Provide the [x, y] coordinate of the cell's center where the given text is located.  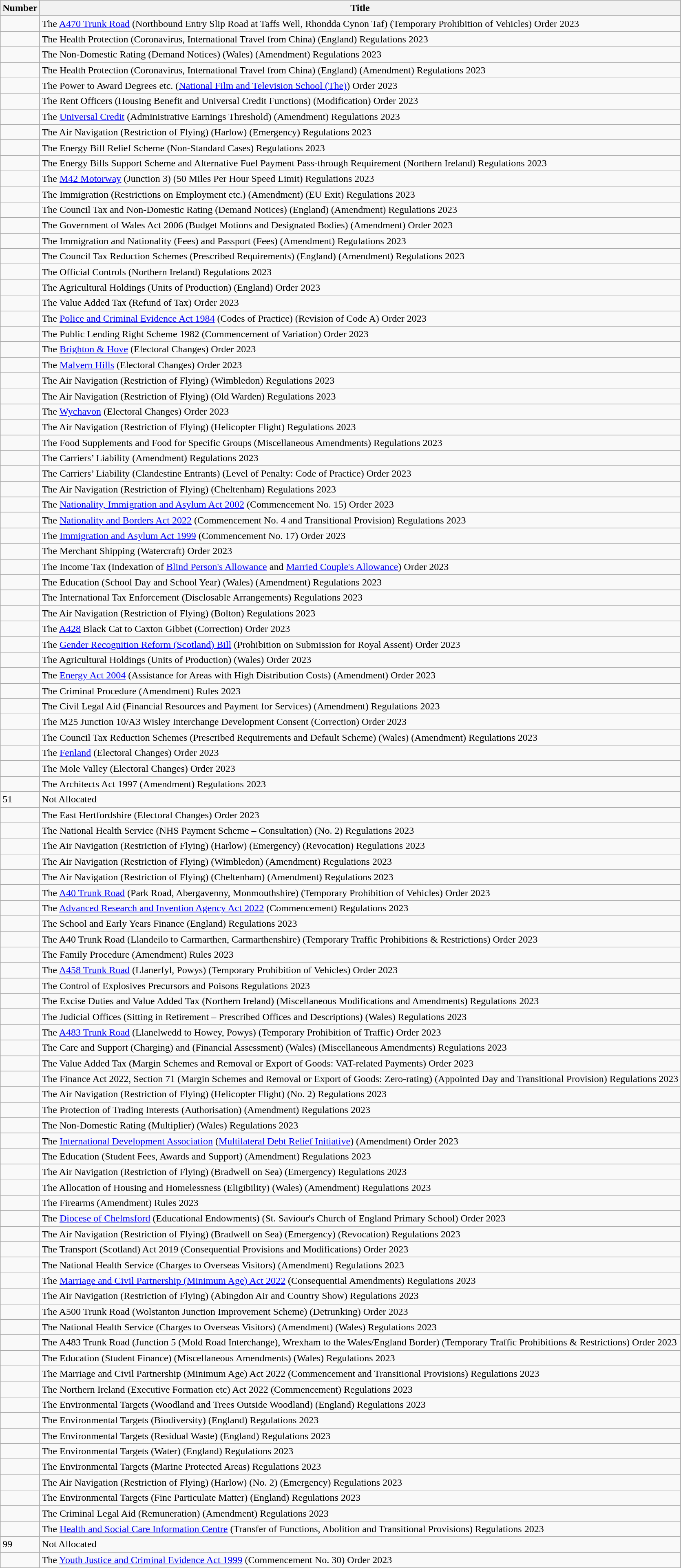
The Diocese of Chelmsford (Educational Endowments) (St. Saviour's Church of England Primary School) Order 2023 [360, 1219]
The Protection of Trading Interests (Authorisation) (Amendment) Regulations 2023 [360, 1110]
The Air Navigation (Restriction of Flying) (Wimbledon) (Amendment) Regulations 2023 [360, 861]
The Council Tax Reduction Schemes (Prescribed Requirements) (England) (Amendment) Regulations 2023 [360, 256]
The National Health Service (Charges to Overseas Visitors) (Amendment) (Wales) Regulations 2023 [360, 1327]
The Care and Support (Charging) and (Financial Assessment) (Wales) (Miscellaneous Amendments) Regulations 2023 [360, 1048]
The Air Navigation (Restriction of Flying) (Abingdon Air and Country Show) Regulations 2023 [360, 1296]
The Non-Domestic Rating (Demand Notices) (Wales) (Amendment) Regulations 2023 [360, 55]
The Rent Officers (Housing Benefit and Universal Credit Functions) (Modification) Order 2023 [360, 101]
The Criminal Procedure (Amendment) Rules 2023 [360, 691]
99 [20, 1544]
The Air Navigation (Restriction of Flying) (Harlow) (Emergency) (Revocation) Regulations 2023 [360, 846]
The National Health Service (Charges to Overseas Visitors) (Amendment) Regulations 2023 [360, 1265]
The Council Tax and Non-Domestic Rating (Demand Notices) (England) (Amendment) Regulations 2023 [360, 210]
The Control of Explosives Precursors and Poisons Regulations 2023 [360, 986]
The Malvern Hills (Electoral Changes) Order 2023 [360, 365]
The Firearms (Amendment) Rules 2023 [360, 1203]
The Immigration and Asylum Act 1999 (Commencement No. 17) Order 2023 [360, 536]
The A483 Trunk Road (Llanelwedd to Howey, Powys) (Temporary Prohibition of Traffic) Order 2023 [360, 1032]
The Council Tax Reduction Schemes (Prescribed Requirements and Default Scheme) (Wales) (Amendment) Regulations 2023 [360, 738]
The Income Tax (Indexation of Blind Person's Allowance and Married Couple's Allowance) Order 2023 [360, 567]
The Air Navigation (Restriction of Flying) (Harlow) (No. 2) (Emergency) Regulations 2023 [360, 1482]
The Judicial Offices (Sitting in Retirement – Prescribed Offices and Descriptions) (Wales) Regulations 2023 [360, 1017]
The Nationality, Immigration and Asylum Act 2002 (Commencement No. 15) Order 2023 [360, 505]
The Environmental Targets (Biodiversity) (England) Regulations 2023 [360, 1420]
The Environmental Targets (Marine Protected Areas) Regulations 2023 [360, 1467]
The Carriers’ Liability (Clandestine Entrants) (Level of Penalty: Code of Practice) Order 2023 [360, 474]
The Criminal Legal Aid (Remuneration) (Amendment) Regulations 2023 [360, 1513]
The Civil Legal Aid (Financial Resources and Payment for Services) (Amendment) Regulations 2023 [360, 707]
The A470 Trunk Road (Northbound Entry Slip Road at Taffs Well, Rhondda Cynon Taf) (Temporary Prohibition of Vehicles) Order 2023 [360, 24]
The National Health Service (NHS Payment Scheme – Consultation) (No. 2) Regulations 2023 [360, 830]
The Allocation of Housing and Homelessness (Eligibility) (Wales) (Amendment) Regulations 2023 [360, 1188]
The Education (School Day and School Year) (Wales) (Amendment) Regulations 2023 [360, 582]
The Food Supplements and Food for Specific Groups (Miscellaneous Amendments) Regulations 2023 [360, 442]
The Air Navigation (Restriction of Flying) (Helicopter Flight) Regulations 2023 [360, 427]
The Wychavon (Electoral Changes) Order 2023 [360, 411]
Number [20, 8]
The Value Added Tax (Refund of Tax) Order 2023 [360, 303]
The Environmental Targets (Water) (England) Regulations 2023 [360, 1451]
The Energy Bill Relief Scheme (Non-Standard Cases) Regulations 2023 [360, 148]
The East Hertfordshire (Electoral Changes) Order 2023 [360, 815]
The Power to Award Degrees etc. (National Film and Television School (The)) Order 2023 [360, 86]
The M25 Junction 10/A3 Wisley Interchange Development Consent (Correction) Order 2023 [360, 722]
The Transport (Scotland) Act 2019 (Consequential Provisions and Modifications) Order 2023 [360, 1250]
The A500 Trunk Road (Wolstanton Junction Improvement Scheme) (Detrunking) Order 2023 [360, 1312]
51 [20, 799]
The Air Navigation (Restriction of Flying) (Wimbledon) Regulations 2023 [360, 380]
The Merchant Shipping (Watercraft) Order 2023 [360, 551]
Title [360, 8]
The Non-Domestic Rating (Multiplier) (Wales) Regulations 2023 [360, 1125]
The Air Navigation (Restriction of Flying) (Bradwell on Sea) (Emergency) Regulations 2023 [360, 1172]
The Environmental Targets (Residual Waste) (England) Regulations 2023 [360, 1435]
The School and Early Years Finance (England) Regulations 2023 [360, 923]
The Official Controls (Northern Ireland) Regulations 2023 [360, 272]
The A40 Trunk Road (Llandeilo to Carmarthen, Carmarthenshire) (Temporary Traffic Prohibitions & Restrictions) Order 2023 [360, 939]
The Marriage and Civil Partnership (Minimum Age) Act 2022 (Consequential Amendments) Regulations 2023 [360, 1281]
The M42 Motorway (Junction 3) (50 Miles Per Hour Speed Limit) Regulations 2023 [360, 179]
The Excise Duties and Value Added Tax (Northern Ireland) (Miscellaneous Modifications and Amendments) Regulations 2023 [360, 1001]
The Agricultural Holdings (Units of Production) (Wales) Order 2023 [360, 660]
The Marriage and Civil Partnership (Minimum Age) Act 2022 (Commencement and Transitional Provisions) Regulations 2023 [360, 1374]
The Nationality and Borders Act 2022 (Commencement No. 4 and Transitional Provision) Regulations 2023 [360, 520]
The Air Navigation (Restriction of Flying) (Bradwell on Sea) (Emergency) (Revocation) Regulations 2023 [360, 1234]
The Government of Wales Act 2006 (Budget Motions and Designated Bodies) (Amendment) Order 2023 [360, 225]
The International Development Association (Multilateral Debt Relief Initiative) (Amendment) Order 2023 [360, 1141]
The A40 Trunk Road (Park Road, Abergavenny, Monmouthshire) (Temporary Prohibition of Vehicles) Order 2023 [360, 892]
The Youth Justice and Criminal Evidence Act 1999 (Commencement No. 30) Order 2023 [360, 1560]
The Health Protection (Coronavirus, International Travel from China) (England) Regulations 2023 [360, 39]
The International Tax Enforcement (Disclosable Arrangements) Regulations 2023 [360, 598]
The A428 Black Cat to Caxton Gibbet (Correction) Order 2023 [360, 629]
The Health and Social Care Information Centre (Transfer of Functions, Abolition and Transitional Provisions) Regulations 2023 [360, 1529]
The Agricultural Holdings (Units of Production) (England) Order 2023 [360, 287]
The Air Navigation (Restriction of Flying) (Harlow) (Emergency) Regulations 2023 [360, 132]
The Immigration (Restrictions on Employment etc.) (Amendment) (EU Exit) Regulations 2023 [360, 194]
The Air Navigation (Restriction of Flying) (Old Warden) Regulations 2023 [360, 396]
The Advanced Research and Invention Agency Act 2022 (Commencement) Regulations 2023 [360, 908]
The Environmental Targets (Fine Particulate Matter) (England) Regulations 2023 [360, 1498]
The Universal Credit (Administrative Earnings Threshold) (Amendment) Regulations 2023 [360, 117]
The Air Navigation (Restriction of Flying) (Cheltenham) Regulations 2023 [360, 489]
The Environmental Targets (Woodland and Trees Outside Woodland) (England) Regulations 2023 [360, 1405]
The Health Protection (Coronavirus, International Travel from China) (England) (Amendment) Regulations 2023 [360, 70]
The Public Lending Right Scheme 1982 (Commencement of Variation) Order 2023 [360, 334]
The Education (Student Finance) (Miscellaneous Amendments) (Wales) Regulations 2023 [360, 1358]
The Family Procedure (Amendment) Rules 2023 [360, 955]
The Carriers’ Liability (Amendment) Regulations 2023 [360, 458]
The Architects Act 1997 (Amendment) Regulations 2023 [360, 784]
The A458 Trunk Road (Llanerfyl, Powys) (Temporary Prohibition of Vehicles) Order 2023 [360, 970]
The Brighton & Hove (Electoral Changes) Order 2023 [360, 349]
The Energy Bills Support Scheme and Alternative Fuel Payment Pass-through Requirement (Northern Ireland) Regulations 2023 [360, 163]
The Energy Act 2004 (Assistance for Areas with High Distribution Costs) (Amendment) Order 2023 [360, 675]
The Value Added Tax (Margin Schemes and Removal or Export of Goods: VAT-related Payments) Order 2023 [360, 1063]
The Fenland (Electoral Changes) Order 2023 [360, 753]
The Air Navigation (Restriction of Flying) (Helicopter Flight) (No. 2) Regulations 2023 [360, 1094]
The Air Navigation (Restriction of Flying) (Cheltenham) (Amendment) Regulations 2023 [360, 877]
The Immigration and Nationality (Fees) and Passport (Fees) (Amendment) Regulations 2023 [360, 241]
The Police and Criminal Evidence Act 1984 (Codes of Practice) (Revision of Code A) Order 2023 [360, 318]
The Education (Student Fees, Awards and Support) (Amendment) Regulations 2023 [360, 1156]
The Air Navigation (Restriction of Flying) (Bolton) Regulations 2023 [360, 613]
The Northern Ireland (Executive Formation etc) Act 2022 (Commencement) Regulations 2023 [360, 1389]
The Mole Valley (Electoral Changes) Order 2023 [360, 769]
The Gender Recognition Reform (Scotland) Bill (Prohibition on Submission for Royal Assent) Order 2023 [360, 644]
